Return the (x, y) coordinate for the center point of the cell that contains the specified text.  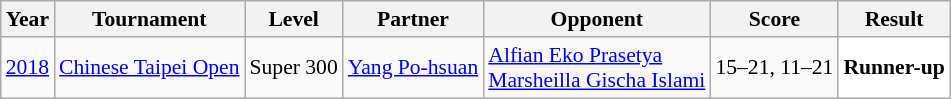
Year (28, 19)
Tournament (149, 19)
Chinese Taipei Open (149, 68)
Partner (413, 19)
15–21, 11–21 (774, 68)
Super 300 (293, 68)
Result (894, 19)
Runner-up (894, 68)
Yang Po-hsuan (413, 68)
Opponent (596, 19)
Score (774, 19)
Alfian Eko Prasetya Marsheilla Gischa Islami (596, 68)
2018 (28, 68)
Level (293, 19)
